Extract the [x, y] coordinate from the center of the cell holding the provided text.  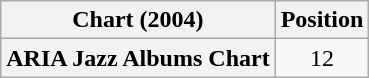
12 [322, 58]
ARIA Jazz Albums Chart [138, 58]
Chart (2004) [138, 20]
Position [322, 20]
